Extract the [x, y] coordinate from the center of the cell holding the provided text.  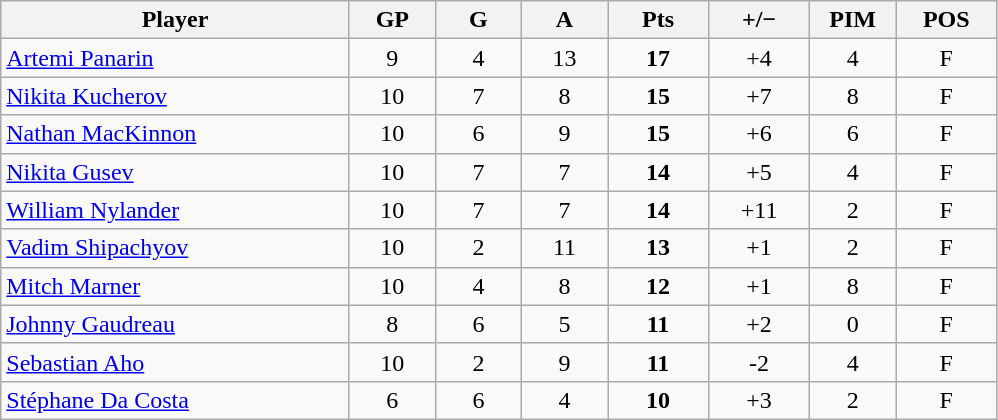
+6 [760, 134]
Johnny Gaudreau [176, 324]
Mitch Marner [176, 286]
+11 [760, 210]
GP [392, 20]
+3 [760, 400]
Pts [658, 20]
12 [658, 286]
Sebastian Aho [176, 362]
Player [176, 20]
+4 [760, 58]
-2 [760, 362]
POS [946, 20]
+7 [760, 96]
PIM [853, 20]
+5 [760, 172]
Nathan MacKinnon [176, 134]
+/− [760, 20]
5 [564, 324]
0 [853, 324]
Vadim Shipachyov [176, 248]
+2 [760, 324]
Nikita Kucherov [176, 96]
Nikita Gusev [176, 172]
17 [658, 58]
William Nylander [176, 210]
Stéphane Da Costa [176, 400]
G [478, 20]
Artemi Panarin [176, 58]
A [564, 20]
